Capture the cell that displays the provided text and extract its (X, Y) central coordinate. 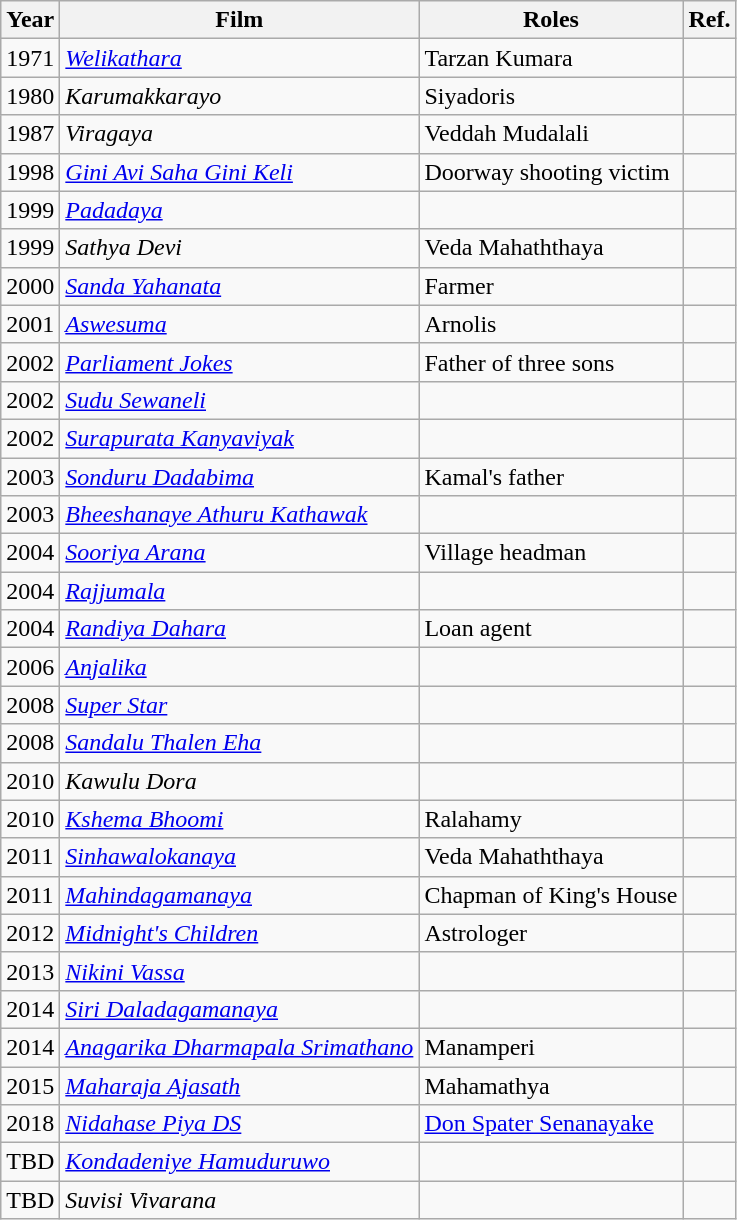
Rajjumala (240, 591)
Siyadoris (551, 96)
Welikathara (240, 58)
Year (30, 20)
Siri Daladagamanaya (240, 1009)
Sinhawalokanaya (240, 857)
Sudu Sewaneli (240, 400)
2015 (30, 1085)
Loan agent (551, 629)
Midnight's Children (240, 933)
Anagarika Dharmapala Srimathano (240, 1047)
2001 (30, 324)
Ralahamy (551, 819)
2013 (30, 971)
Doorway shooting victim (551, 172)
Manamperi (551, 1047)
Sandalu Thalen Eha (240, 743)
Nikini Vassa (240, 971)
Roles (551, 20)
Padadaya (240, 210)
Super Star (240, 705)
2006 (30, 667)
Tarzan Kumara (551, 58)
Arnolis (551, 324)
2012 (30, 933)
Sonduru Dadabima (240, 477)
Ref. (710, 20)
2000 (30, 286)
Parliament Jokes (240, 362)
Chapman of King's House (551, 895)
Astrologer (551, 933)
Kawulu Dora (240, 781)
1980 (30, 96)
Randiya Dahara (240, 629)
Sathya Devi (240, 248)
Viragaya (240, 134)
1971 (30, 58)
Karumakkarayo (240, 96)
Surapurata Kanyaviyak (240, 438)
Don Spater Senanayake (551, 1124)
1998 (30, 172)
Anjalika (240, 667)
Kshema Bhoomi (240, 819)
1987 (30, 134)
2018 (30, 1124)
Mahamathya (551, 1085)
Father of three sons (551, 362)
Sanda Yahanata (240, 286)
Kondadeniye Hamuduruwo (240, 1162)
Farmer (551, 286)
Sooriya Arana (240, 553)
Gini Avi Saha Gini Keli (240, 172)
Kamal's father (551, 477)
Film (240, 20)
Nidahase Piya DS (240, 1124)
Village headman (551, 553)
Maharaja Ajasath (240, 1085)
Bheeshanaye Athuru Kathawak (240, 515)
Veddah Mudalali (551, 134)
Suvisi Vivarana (240, 1200)
Mahindagamanaya (240, 895)
Aswesuma (240, 324)
